Output the [x, y] coordinate of the center of the cell containing the given text.  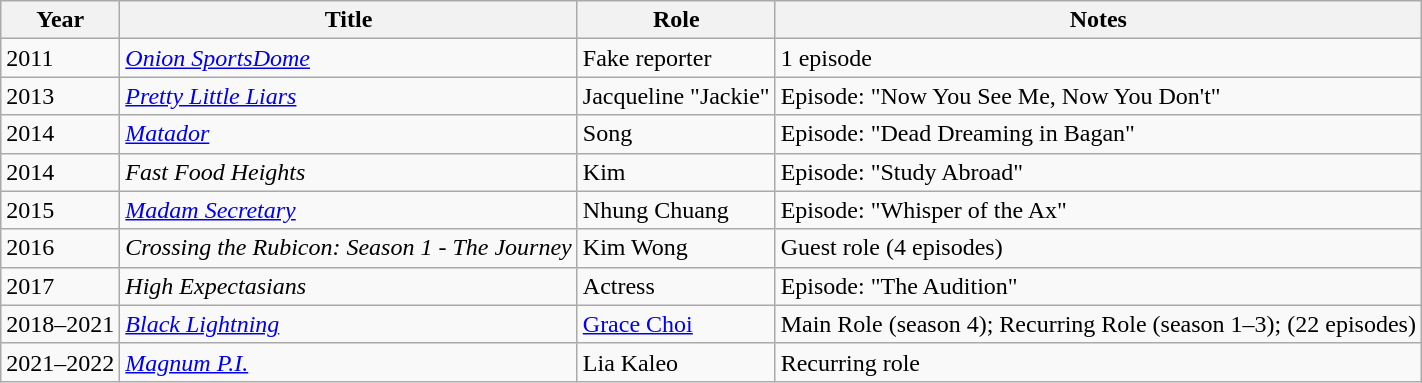
High Expectasians [348, 286]
Black Lightning [348, 324]
Crossing the Rubicon: Season 1 - The Journey [348, 248]
Kim Wong [676, 248]
Madam Secretary [348, 210]
Nhung Chuang [676, 210]
Pretty Little Liars [348, 96]
Notes [1098, 20]
2018–2021 [60, 324]
Guest role (4 episodes) [1098, 248]
1 episode [1098, 58]
2011 [60, 58]
2016 [60, 248]
Fake reporter [676, 58]
Title [348, 20]
Episode: "Whisper of the Ax" [1098, 210]
Jacqueline "Jackie" [676, 96]
Fast Food Heights [348, 172]
Matador [348, 134]
Lia Kaleo [676, 362]
Onion SportsDome [348, 58]
Episode: "Study Abroad" [1098, 172]
Magnum P.I. [348, 362]
Main Role (season 4); Recurring Role (season 1–3); (22 episodes) [1098, 324]
2015 [60, 210]
Role [676, 20]
Episode: "The Audition" [1098, 286]
Recurring role [1098, 362]
Actress [676, 286]
2021–2022 [60, 362]
Kim [676, 172]
Year [60, 20]
Grace Choi [676, 324]
Episode: "Now You See Me, Now You Don't" [1098, 96]
Episode: "Dead Dreaming in Bagan" [1098, 134]
2017 [60, 286]
2013 [60, 96]
Song [676, 134]
